Detect which cell encompasses the target text, then output its [x, y] center coordinate. 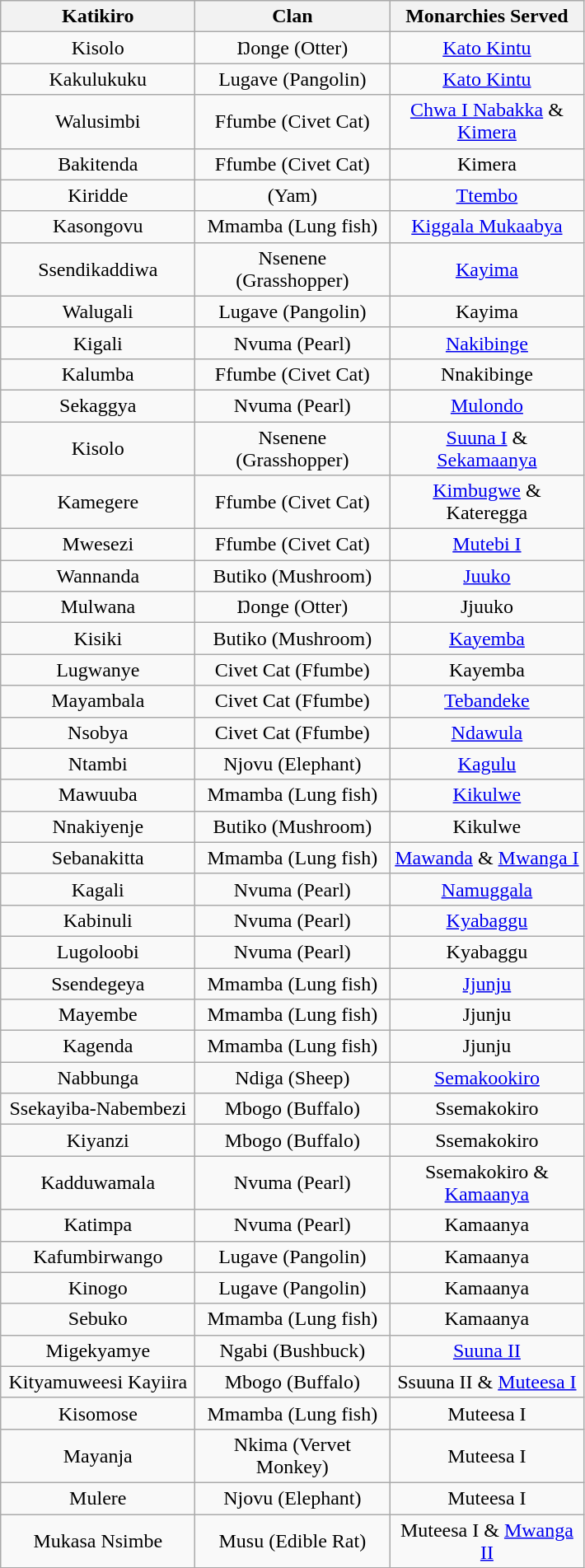
Mawanda & Mwanga I [487, 858]
Kasongovu [98, 227]
Musu (Edible Rat) [292, 1541]
Mulondo [487, 405]
Ssekayiba-Nabembezi [98, 1109]
Kiggala Mukaabya [487, 227]
Juuko [487, 576]
Kakulukuku [98, 79]
Semakookiro [487, 1078]
Mayembe [98, 1015]
Kagali [98, 889]
Chwa I Nabakka & Kimera [487, 122]
Ndawula [487, 733]
Kiridde [98, 195]
Kityamuweesi Kayiira [98, 1382]
Kisomose [98, 1413]
Lugwanye [98, 670]
Kimera [487, 164]
Kagulu [487, 764]
Mawuuba [98, 795]
Namuggala [487, 889]
Nabbunga [98, 1078]
Ttembo [487, 195]
Ndiga (Sheep) [292, 1078]
Migekyamye [98, 1350]
Kimbugwe & Kateregga [487, 503]
Ssendegeya [98, 983]
Clan [292, 16]
Monarchies Served [487, 16]
Nkima (Vervet Monkey) [292, 1455]
Suuna I & Sekamaanya [487, 448]
Nnakiyenje [98, 826]
Kalumba [98, 374]
Nakibinge [487, 343]
Muteesa I & Mwanga II [487, 1541]
Ssuuna II & Muteesa I [487, 1382]
Bakitenda [98, 164]
Katikiro [98, 16]
Kigali [98, 343]
Wannanda [98, 576]
Katimpa [98, 1225]
Suuna II [487, 1350]
Sekaggya [98, 405]
Mayanja [98, 1455]
Lugoloobi [98, 952]
Ntambi [98, 764]
Kamegere [98, 503]
Mulwana [98, 607]
Sebanakitta [98, 858]
Nsobya [98, 733]
Kabinuli [98, 920]
Ssendikaddiwa [98, 269]
Mukasa Nsimbe [98, 1541]
Kisiki [98, 639]
Nnakibinge [487, 374]
Tebandeke [487, 701]
(Yam) [292, 195]
Kafumbirwango [98, 1257]
Kinogo [98, 1288]
Ssemakokiro & Kamaanya [487, 1183]
Kadduwamala [98, 1183]
Kagenda [98, 1046]
Mayambala [98, 701]
Jjuuko [487, 607]
Kiyanzi [98, 1140]
Mulere [98, 1498]
Mutebi I [487, 545]
Mwesezi [98, 545]
Sebuko [98, 1319]
Walugali [98, 311]
Walusimbi [98, 122]
Ngabi (Bushbuck) [292, 1350]
